Locate the cell with the specified text and output its [x, y] center coordinate. 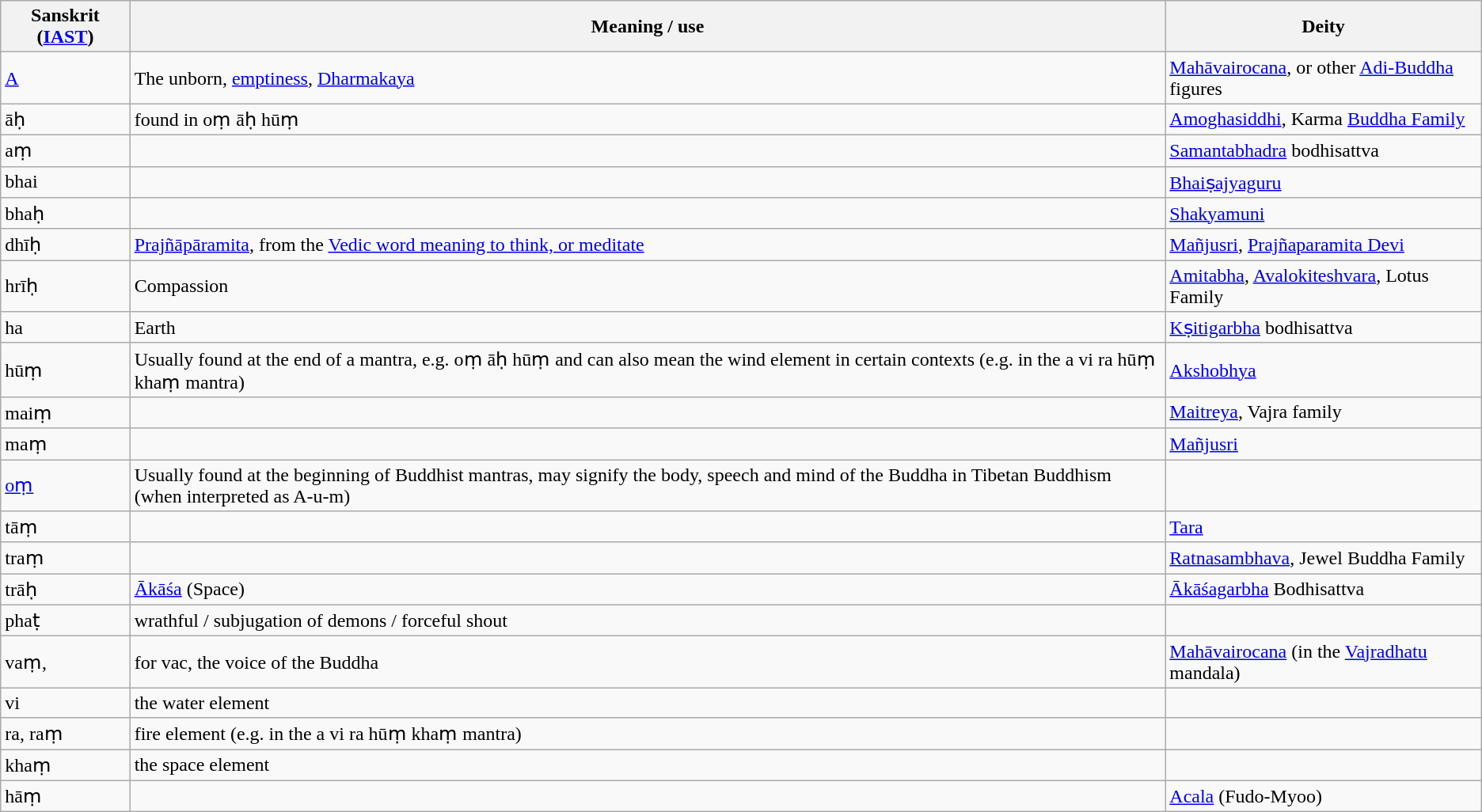
Maitreya, Vajra family [1324, 412]
fire element (e.g. in the a vi ra hūṃ khaṃ mantra) [648, 734]
maiṃ [65, 412]
oṃ [65, 484]
Kṣitigarbha bodhisattva [1324, 328]
Mañjusri [1324, 444]
for vac, the voice of the Buddha [648, 662]
trāḥ [65, 590]
Amoghasiddhi, Karma Buddha Family [1324, 120]
Mañjusri, Prajñaparamita Devi [1324, 245]
dhīḥ [65, 245]
wrathful / subjugation of demons / forceful shout [648, 620]
Earth [648, 328]
found in oṃ āḥ hūṃ [648, 120]
Prajñāpāramita, from the Vedic word meaning to think, or meditate [648, 245]
ha [65, 328]
phaṭ [65, 620]
hūṃ [65, 370]
traṃ [65, 558]
Samantabhadra bodhisattva [1324, 150]
A [65, 78]
khaṃ [65, 765]
Ākāśa (Space) [648, 590]
Shakyamuni [1324, 214]
Mahāvairocana, or other Adi-Buddha figures [1324, 78]
tāṃ [65, 527]
Deity [1324, 27]
Meaning / use [648, 27]
aṃ [65, 150]
vaṃ, [65, 662]
Compassion [648, 286]
Ākāśagarbha Bodhisattva [1324, 590]
Mahāvairocana (in the Vajradhatu mandala) [1324, 662]
bhaḥ [65, 214]
bhai [65, 182]
Ratnasambhava, Jewel Buddha Family [1324, 558]
Akshobhya [1324, 370]
the space element [648, 765]
hāṃ [65, 796]
Sanskrit (IAST) [65, 27]
hrīḥ [65, 286]
Tara [1324, 527]
āḥ [65, 120]
Amitabha, Avalokiteshvara, Lotus Family [1324, 286]
maṃ [65, 444]
The unborn, emptiness, Dharmakaya [648, 78]
Acala (Fudo-Myoo) [1324, 796]
Usually found at the end of a mantra, e.g. oṃ āḥ hūṃ and can also mean the wind element in certain contexts (e.g. in the a vi ra hūṃ khaṃ mantra) [648, 370]
ra, raṃ [65, 734]
the water element [648, 703]
vi [65, 703]
Bhaiṣajyaguru [1324, 182]
